Extract the [X, Y] coordinate from the center of the cell holding the provided text.  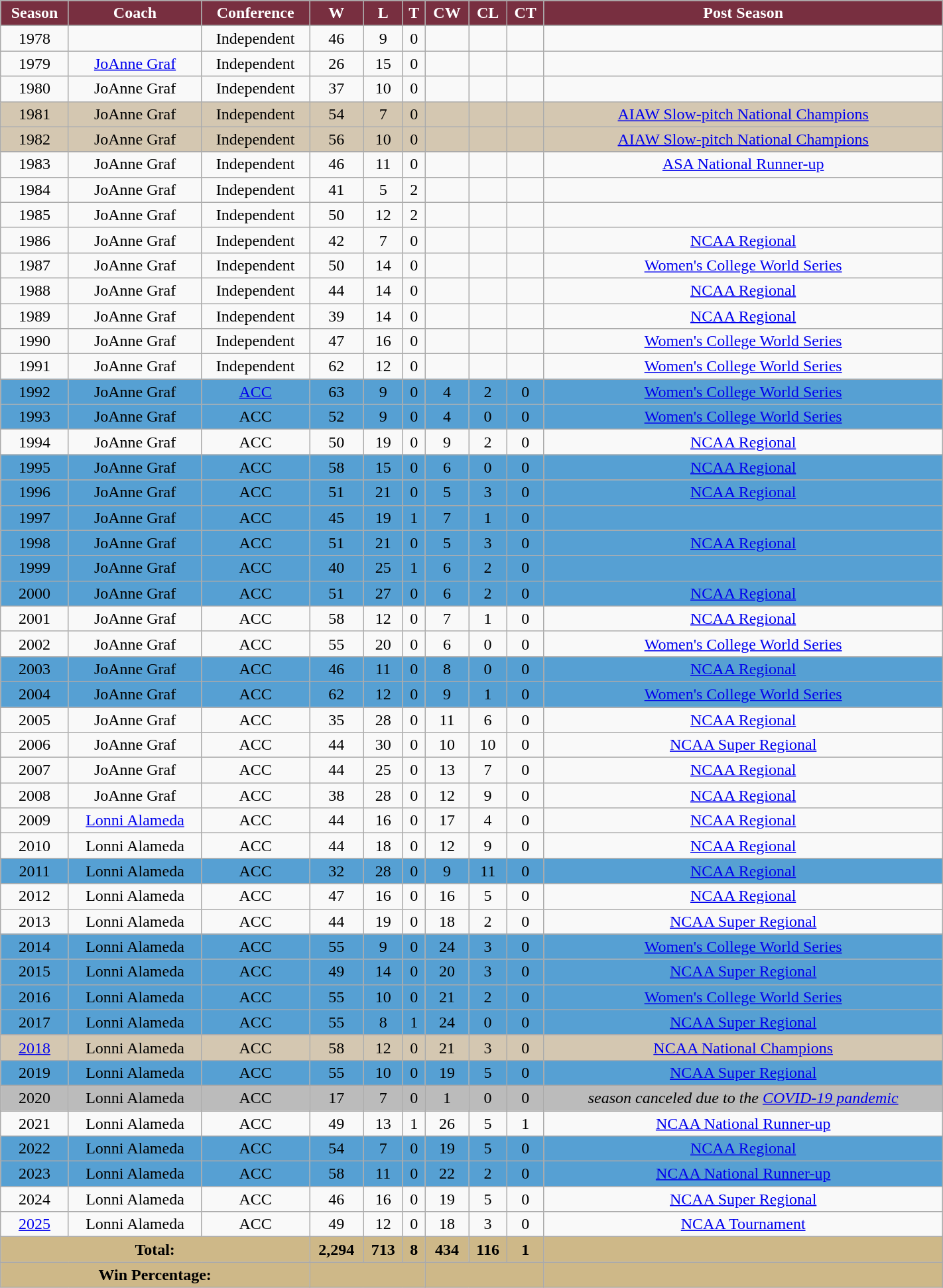
2008 [34, 795]
713 [383, 1250]
2009 [34, 821]
season canceled due to the COVID-19 pandemic [743, 1098]
2019 [34, 1073]
NCAA National Champions [743, 1047]
2007 [34, 770]
37 [336, 89]
2018 [34, 1047]
56 [336, 139]
1987 [34, 265]
434 [447, 1250]
1991 [34, 367]
2017 [34, 1022]
2022 [34, 1149]
2012 [34, 896]
30 [383, 745]
2013 [34, 921]
2003 [34, 669]
1998 [34, 543]
1995 [34, 467]
2000 [34, 593]
W [336, 13]
41 [336, 190]
1984 [34, 190]
2021 [34, 1124]
CT [525, 13]
1990 [34, 341]
Season [34, 13]
2002 [34, 644]
27 [383, 593]
2011 [34, 871]
2005 [34, 719]
52 [336, 417]
1989 [34, 316]
Total: [155, 1250]
1982 [34, 139]
45 [336, 518]
CL [488, 13]
2010 [34, 846]
1979 [34, 64]
35 [336, 719]
1993 [34, 417]
116 [488, 1250]
T [414, 13]
1981 [34, 114]
2,294 [336, 1250]
2020 [34, 1098]
1983 [34, 164]
1999 [34, 568]
Win Percentage: [155, 1275]
1980 [34, 89]
NCAA Tournament [743, 1224]
2004 [34, 694]
2024 [34, 1199]
2023 [34, 1174]
42 [336, 240]
38 [336, 795]
2016 [34, 997]
1986 [34, 240]
2001 [34, 618]
1988 [34, 290]
Post Season [743, 13]
2006 [34, 745]
1996 [34, 493]
63 [336, 392]
Coach [135, 13]
1994 [34, 442]
1978 [34, 38]
1997 [34, 518]
2025 [34, 1224]
32 [336, 871]
L [383, 13]
1985 [34, 215]
39 [336, 316]
CW [447, 13]
Conference [256, 13]
22 [447, 1174]
40 [336, 568]
ASA National Runner-up [743, 164]
2015 [34, 972]
2014 [34, 947]
1992 [34, 392]
